Output the (x, y) coordinate of the center of the cell containing the given text.  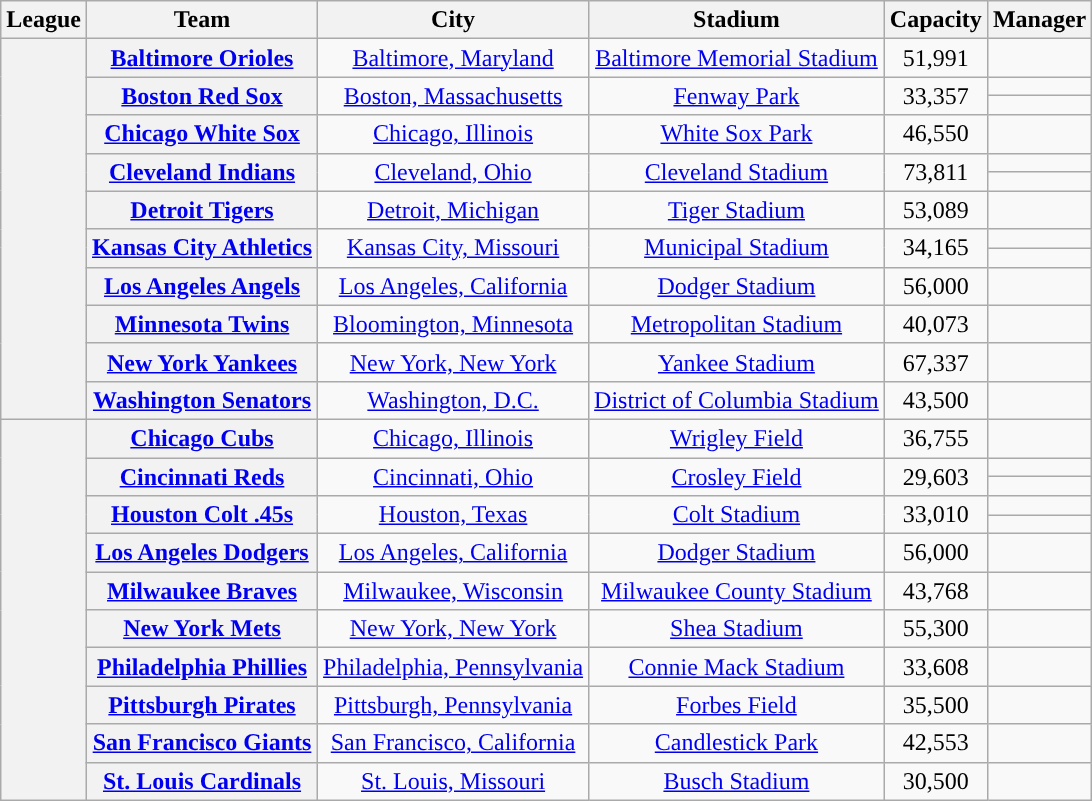
36,755 (936, 438)
Team (202, 20)
42,553 (936, 743)
40,073 (936, 324)
Cincinnati Reds (202, 477)
43,768 (936, 591)
33,608 (936, 667)
Stadium (737, 20)
Colt Stadium (737, 515)
53,089 (936, 210)
Baltimore Memorial Stadium (737, 58)
55,300 (936, 629)
White Sox Park (737, 134)
Bloomington, Minnesota (454, 324)
46,550 (936, 134)
San Francisco, California (454, 743)
51,991 (936, 58)
New York Yankees (202, 362)
Philadelphia Phillies (202, 667)
Pittsburgh, Pennsylvania (454, 705)
Minnesota Twins (202, 324)
Manager (1039, 20)
Capacity (936, 20)
Milwaukee County Stadium (737, 591)
67,337 (936, 362)
Baltimore Orioles (202, 58)
35,500 (936, 705)
Busch Stadium (737, 781)
Cleveland Indians (202, 172)
29,603 (936, 477)
League (44, 20)
Chicago Cubs (202, 438)
Washington Senators (202, 400)
Los Angeles Angels (202, 286)
Cleveland, Ohio (454, 172)
Kansas City, Missouri (454, 248)
Pittsburgh Pirates (202, 705)
Detroit, Michigan (454, 210)
Baltimore, Maryland (454, 58)
District of Columbia Stadium (737, 400)
73,811 (936, 172)
33,357 (936, 96)
St. Louis, Missouri (454, 781)
Crosley Field (737, 477)
30,500 (936, 781)
Wrigley Field (737, 438)
Tiger Stadium (737, 210)
Kansas City Athletics (202, 248)
Yankee Stadium (737, 362)
New York Mets (202, 629)
Cleveland Stadium (737, 172)
St. Louis Cardinals (202, 781)
Houston Colt .45s (202, 515)
Boston, Massachusetts (454, 96)
Connie Mack Stadium (737, 667)
43,500 (936, 400)
Metropolitan Stadium (737, 324)
Boston Red Sox (202, 96)
Shea Stadium (737, 629)
Los Angeles Dodgers (202, 553)
34,165 (936, 248)
Philadelphia, Pennsylvania (454, 667)
San Francisco Giants (202, 743)
Detroit Tigers (202, 210)
Fenway Park (737, 96)
Chicago White Sox (202, 134)
Houston, Texas (454, 515)
City (454, 20)
Municipal Stadium (737, 248)
33,010 (936, 515)
Milwaukee, Wisconsin (454, 591)
Forbes Field (737, 705)
Cincinnati, Ohio (454, 477)
Washington, D.C. (454, 400)
Milwaukee Braves (202, 591)
Candlestick Park (737, 743)
